Locate the cell with the specified text and output its [X, Y] center coordinate. 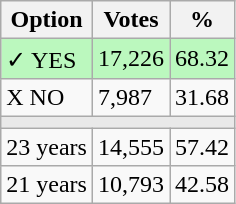
21 years [47, 185]
31.68 [202, 97]
57.42 [202, 147]
42.58 [202, 185]
10,793 [130, 185]
X NO [47, 97]
23 years [47, 147]
Votes [130, 20]
68.32 [202, 59]
14,555 [130, 147]
17,226 [130, 59]
Option [47, 20]
✓ YES [47, 59]
7,987 [130, 97]
% [202, 20]
